Extract the [x, y] coordinate from the center of the cell holding the provided text.  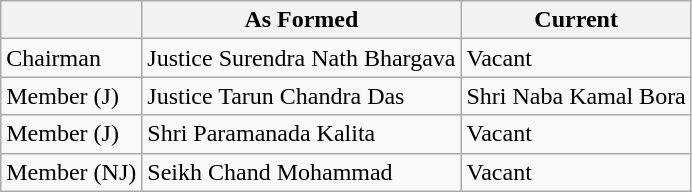
As Formed [302, 20]
Seikh Chand Mohammad [302, 172]
Shri Naba Kamal Bora [576, 96]
Current [576, 20]
Shri Paramanada Kalita [302, 134]
Justice Tarun Chandra Das [302, 96]
Member (NJ) [72, 172]
Justice Surendra Nath Bhargava [302, 58]
Chairman [72, 58]
